For the text-containing cell, return its midpoint in [x, y] coordinate format. 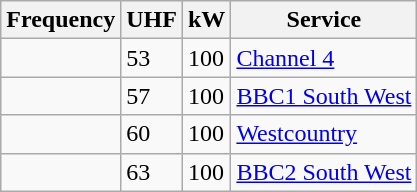
UHF [152, 20]
53 [152, 58]
BBC1 South West [324, 96]
Channel 4 [324, 58]
kW [206, 20]
63 [152, 172]
Westcountry [324, 134]
60 [152, 134]
BBC2 South West [324, 172]
57 [152, 96]
Service [324, 20]
Frequency [61, 20]
